Identify which cell holds the provided text, then report its (X, Y) central coordinate. 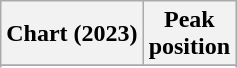
Chart (2023) (72, 34)
Peakposition (189, 34)
